For the text-containing cell, return its midpoint in (x, y) coordinate format. 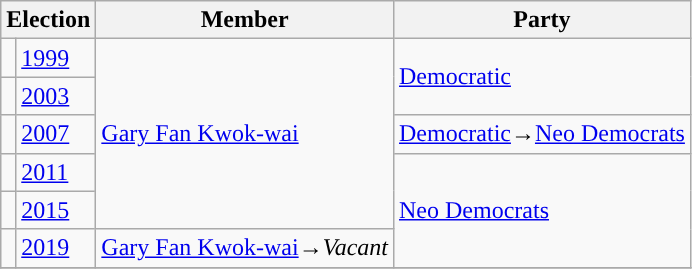
Gary Fan Kwok-wai (245, 134)
1999 (56, 58)
Democratic→Neo Democrats (542, 134)
Democratic (542, 77)
2015 (56, 210)
Neo Democrats (542, 210)
Member (245, 20)
2019 (56, 248)
Gary Fan Kwok-wai→Vacant (245, 248)
Election (48, 20)
2011 (56, 172)
2003 (56, 96)
Party (542, 20)
2007 (56, 134)
